Find where the given text appears and provide that cell's center as [x, y] coordinate. 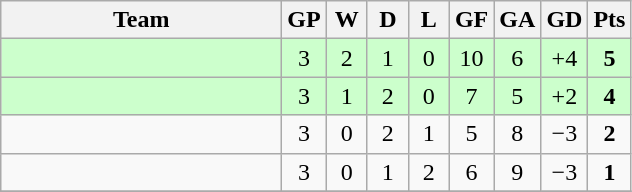
D [388, 20]
+2 [564, 96]
7 [471, 96]
4 [610, 96]
8 [518, 134]
W [346, 20]
GD [564, 20]
Pts [610, 20]
9 [518, 172]
+4 [564, 58]
GA [518, 20]
10 [471, 58]
L [428, 20]
GP [304, 20]
Team [142, 20]
GF [471, 20]
